Detect which cell encompasses the target text, then output its (x, y) center coordinate. 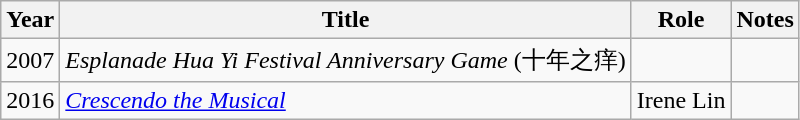
Esplanade Hua Yi Festival Anniversary Game (十年之痒) (346, 60)
Notes (765, 20)
Title (346, 20)
2016 (30, 100)
Year (30, 20)
Role (681, 20)
Crescendo the Musical (346, 100)
Irene Lin (681, 100)
2007 (30, 60)
